Pinpoint the cell where the given text exists, returning its (x, y) midpoint coordinate. 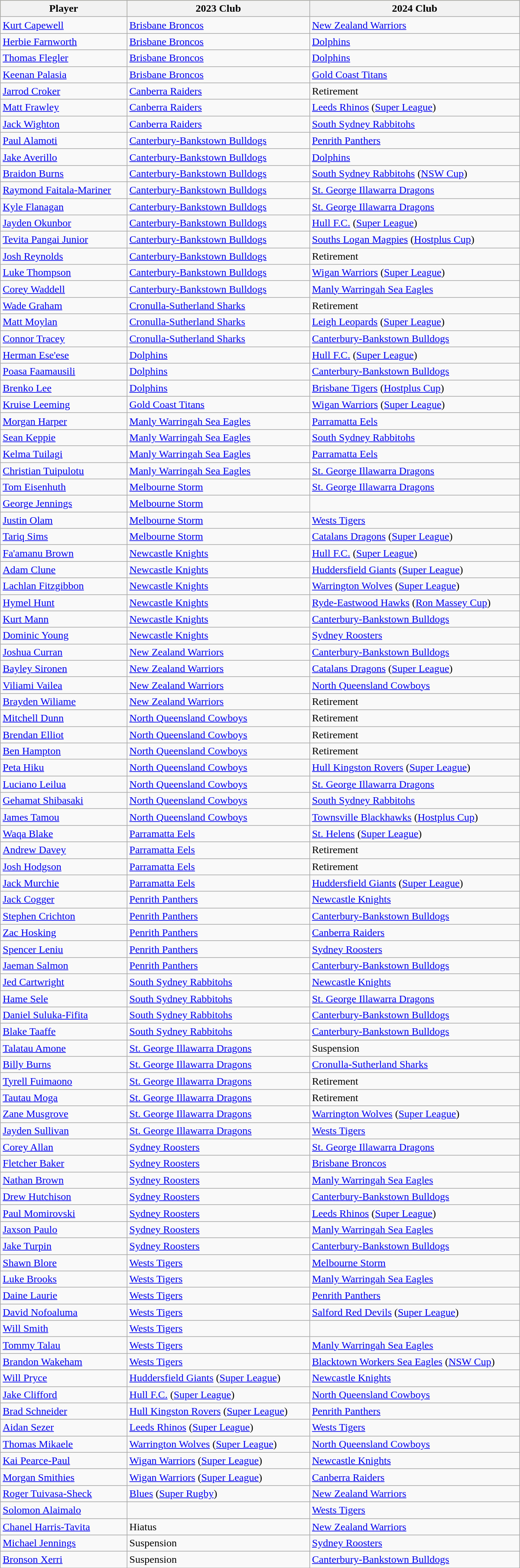
Chanel Harris-Tavita (64, 1526)
Zac Hosking (64, 932)
Paul Alamoti (64, 140)
Brad Schneider (64, 1411)
Herman Ese'ese (64, 355)
Jaeman Salmon (64, 965)
Hiatus (218, 1526)
Talatau Amone (64, 1048)
Bronson Xerri (64, 1560)
Leigh Leopards (Super League) (414, 322)
Keenan Palasia (64, 75)
Ryde-Eastwood Hawks (Ron Massey Cup) (414, 603)
James Tamou (64, 817)
Souths Logan Magpies (Hostplus Cup) (414, 240)
Sean Keppie (64, 437)
Kai Pearce-Paul (64, 1460)
Kurt Mann (64, 619)
Salford Red Devils (Super League) (414, 1312)
Brendan Elliot (64, 735)
Blake Taaffe (64, 1032)
Connor Tracey (64, 339)
Player (64, 9)
Joshua Curran (64, 652)
Brisbane Tigers (Hostplus Cup) (414, 388)
Luciano Leilua (64, 784)
Shawn Blore (64, 1263)
Thomas Flegler (64, 58)
Solomon Alaimalo (64, 1510)
Tom Eisenhuth (64, 487)
Dominic Young (64, 636)
Roger Tuivasa-Sheck (64, 1493)
Jake Turpin (64, 1246)
Will Pryce (64, 1378)
Tommy Talau (64, 1345)
Viliami Vailea (64, 685)
Fletcher Baker (64, 1164)
Braidon Burns (64, 173)
George Jennings (64, 504)
Drew Hutchison (64, 1196)
Nathan Brown (64, 1180)
Corey Allan (64, 1147)
Ben Hampton (64, 751)
Adam Clune (64, 570)
Brenko Lee (64, 388)
Matt Moylan (64, 322)
Michael Jennings (64, 1543)
Brayden Wiliame (64, 701)
Jaxson Paulo (64, 1229)
Hame Sele (64, 998)
Kelma Tuilagi (64, 454)
Jayden Sullivan (64, 1131)
2024 Club (414, 9)
Zane Musgrove (64, 1114)
Peta Hiku (64, 768)
Josh Hodgson (64, 867)
Brandon Wakeham (64, 1362)
Luke Thompson (64, 273)
David Nofoaluma (64, 1312)
Justin Olam (64, 520)
Raymond Faitala-Mariner (64, 190)
Stephen Crichton (64, 916)
Waqa Blake (64, 834)
Spencer Leniu (64, 949)
Will Smith (64, 1329)
Jack Cogger (64, 900)
Blacktown Workers Sea Eagles (NSW Cup) (414, 1362)
Matt Frawley (64, 108)
Tevita Pangai Junior (64, 240)
St. Helens (Super League) (414, 834)
Jake Clifford (64, 1395)
Daine Laurie (64, 1296)
Bayley Sironen (64, 668)
2023 Club (218, 9)
Lachlan Fitzgibbon (64, 586)
Morgan Smithies (64, 1477)
Jack Murchie (64, 883)
Kyle Flanagan (64, 207)
Poasa Faamausili (64, 372)
Andrew Davey (64, 850)
South Sydney Rabbitohs (NSW Cup) (414, 173)
Gehamat Shibasaki (64, 801)
Kurt Capewell (64, 25)
Jake Averillo (64, 157)
Fa'amanu Brown (64, 553)
Josh Reynolds (64, 256)
Hymel Hunt (64, 603)
Jarrod Croker (64, 91)
Jack Wighton (64, 124)
Thomas Mikaele (64, 1444)
Mitchell Dunn (64, 718)
Tautau Moga (64, 1098)
Paul Momirovski (64, 1213)
Daniel Suluka-Fifita (64, 1015)
Billy Burns (64, 1065)
Blues (Super Rugby) (218, 1493)
Tariq Sims (64, 537)
Corey Waddell (64, 289)
Luke Brooks (64, 1279)
Herbie Farnworth (64, 42)
Wade Graham (64, 306)
Morgan Harper (64, 421)
Christian Tuipulotu (64, 470)
Jed Cartwright (64, 982)
Kruise Leeming (64, 404)
Townsville Blackhawks (Hostplus Cup) (414, 817)
Aidan Sezer (64, 1428)
Jayden Okunbor (64, 223)
Tyrell Fuimaono (64, 1081)
